Search for the cell housing the specified text and yield its [X, Y] center coordinate. 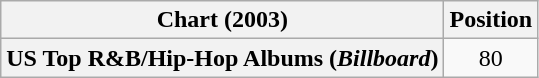
80 [491, 58]
Position [491, 20]
US Top R&B/Hip-Hop Albums (Billboard) [222, 58]
Chart (2003) [222, 20]
